Detect which cell encompasses the target text, then output its (x, y) center coordinate. 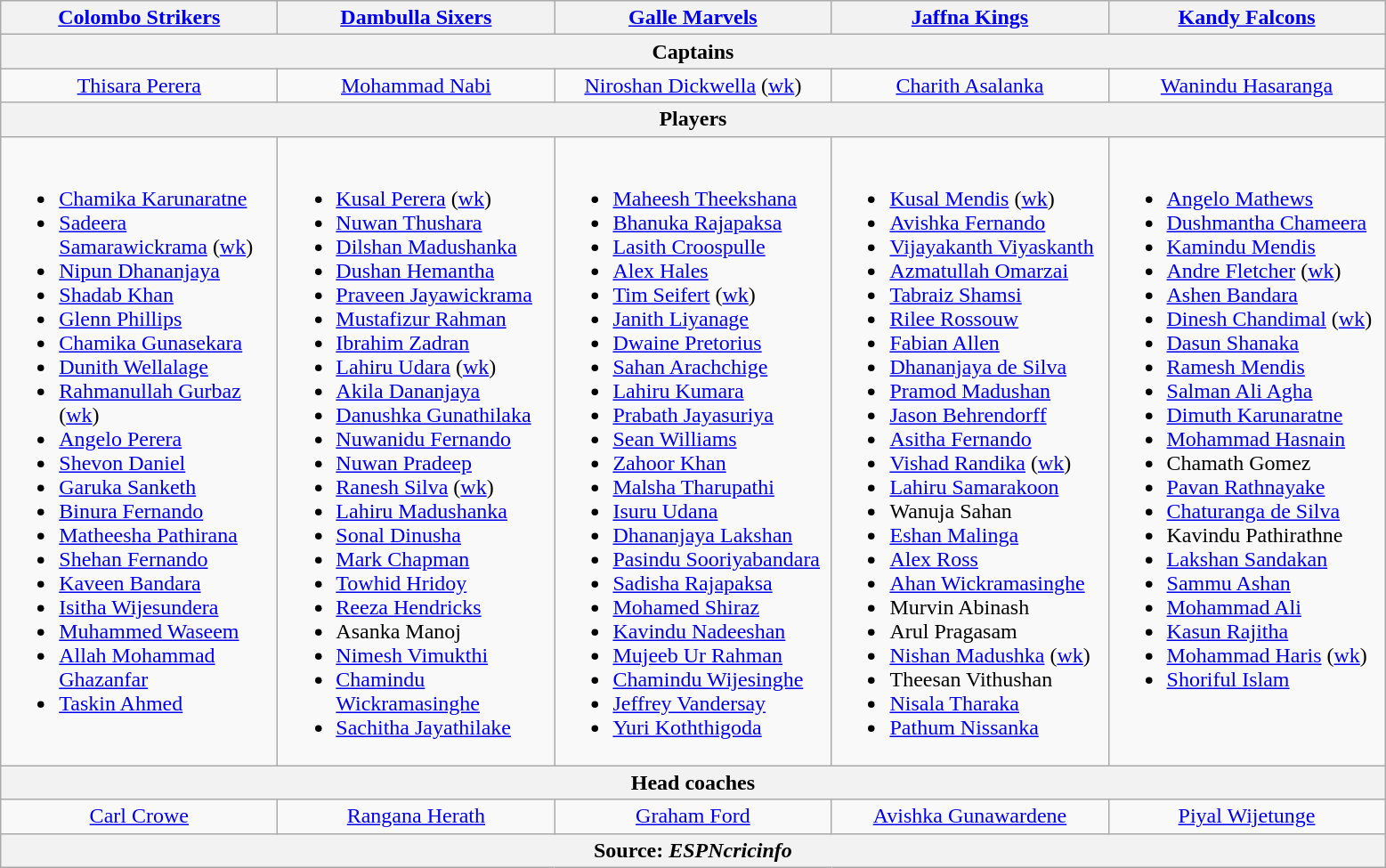
Avishka Gunawardene (970, 816)
Source: ESPNcricinfo (693, 850)
Dambulla Sixers (417, 18)
Niroshan Dickwella (wk) (693, 85)
Graham Ford (693, 816)
Wanindu Hasaranga (1246, 85)
Colombo Strikers (139, 18)
Rangana Herath (417, 816)
Mohammad Nabi (417, 85)
Head coaches (693, 783)
Jaffna Kings (970, 18)
Charith Asalanka (970, 85)
Galle Marvels (693, 18)
Thisara Perera (139, 85)
Piyal Wijetunge (1246, 816)
Carl Crowe (139, 816)
Captains (693, 52)
Players (693, 119)
Kandy Falcons (1246, 18)
